Pinpoint the cell where the given text exists, returning its [x, y] midpoint coordinate. 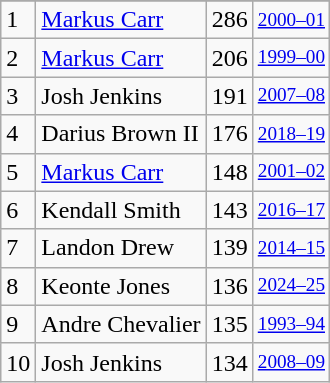
3 [18, 96]
2008–09 [291, 362]
286 [230, 20]
Kendall Smith [121, 210]
Andre Chevalier [121, 324]
8 [18, 286]
143 [230, 210]
2018–19 [291, 134]
1 [18, 20]
9 [18, 324]
5 [18, 172]
4 [18, 134]
2024–25 [291, 286]
2016–17 [291, 210]
135 [230, 324]
148 [230, 172]
176 [230, 134]
Landon Drew [121, 248]
191 [230, 96]
6 [18, 210]
2 [18, 58]
2007–08 [291, 96]
7 [18, 248]
206 [230, 58]
10 [18, 362]
136 [230, 286]
Darius Brown II [121, 134]
2000–01 [291, 20]
2001–02 [291, 172]
139 [230, 248]
1999–00 [291, 58]
2014–15 [291, 248]
Keonte Jones [121, 286]
1993–94 [291, 324]
134 [230, 362]
